Return [X, Y] of the center of cell containing provided text 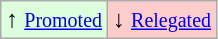
↑ Promoted [54, 20]
↓ Relegated [162, 20]
